Identify which cell holds the provided text, then report its (X, Y) central coordinate. 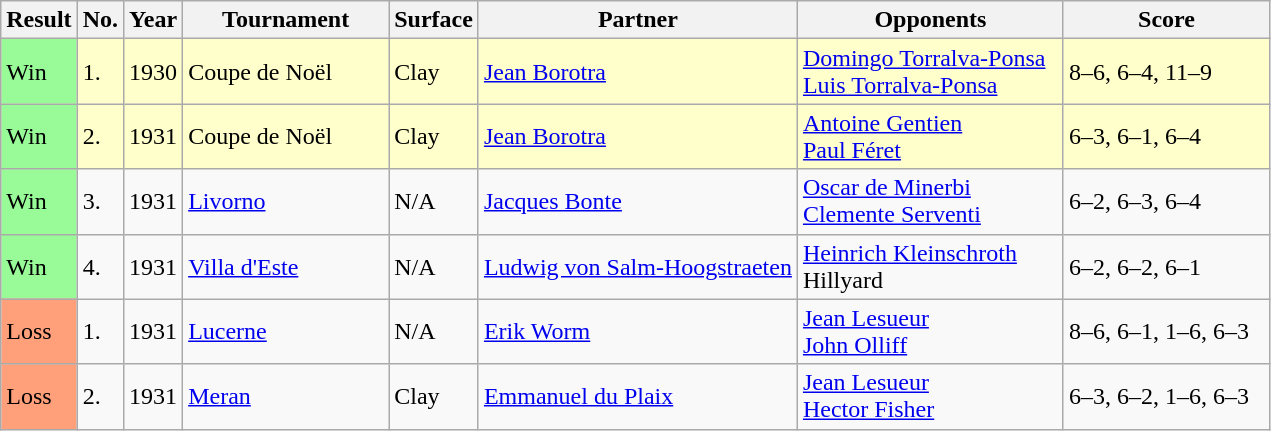
1930 (154, 72)
Score (1166, 20)
Antoine Gentien Paul Féret (930, 136)
8–6, 6–1, 1–6, 6–3 (1166, 332)
Jacques Bonte (638, 202)
3. (100, 202)
6–2, 6–2, 6–1 (1166, 266)
Ludwig von Salm-Hoogstraeten (638, 266)
4. (100, 266)
Lucerne (286, 332)
Villa d'Este (286, 266)
6–2, 6–3, 6–4 (1166, 202)
Surface (434, 20)
Jean Lesueur Hector Fisher (930, 396)
No. (100, 20)
Heinrich Kleinschroth Hillyard (930, 266)
Year (154, 20)
Emmanuel du Plaix (638, 396)
Partner (638, 20)
Erik Worm (638, 332)
Result (39, 20)
6–3, 6–2, 1–6, 6–3 (1166, 396)
Livorno (286, 202)
8–6, 6–4, 11–9 (1166, 72)
Tournament (286, 20)
Opponents (930, 20)
Meran (286, 396)
Jean Lesueur John Olliff (930, 332)
6–3, 6–1, 6–4 (1166, 136)
Oscar de Minerbi Clemente Serventi (930, 202)
Domingo Torralva-Ponsa Luis Torralva-Ponsa (930, 72)
